Scan for the cell matching the given text and deliver its [X, Y] coordinate at center. 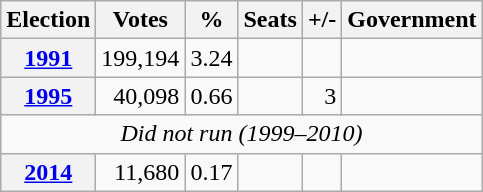
199,194 [140, 58]
Government [412, 20]
2014 [48, 172]
3.24 [212, 58]
1991 [48, 58]
% [212, 20]
11,680 [140, 172]
40,098 [140, 96]
+/- [322, 20]
Votes [140, 20]
Did not run (1999–2010) [242, 134]
0.17 [212, 172]
0.66 [212, 96]
3 [322, 96]
1995 [48, 96]
Election [48, 20]
Seats [270, 20]
